Return [x, y] of the center of cell containing provided text 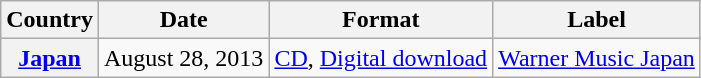
Label [597, 20]
Format [381, 20]
Warner Music Japan [597, 58]
Japan [50, 58]
Country [50, 20]
CD, Digital download [381, 58]
Date [183, 20]
August 28, 2013 [183, 58]
